Find where the given text appears and provide that cell's center as [x, y] coordinate. 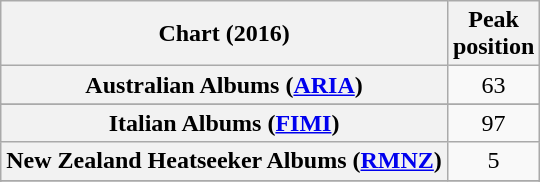
63 [493, 85]
97 [493, 123]
Chart (2016) [224, 34]
Australian Albums (ARIA) [224, 85]
5 [493, 161]
Italian Albums (FIMI) [224, 123]
Peak position [493, 34]
New Zealand Heatseeker Albums (RMNZ) [224, 161]
